Return (x, y) of the center of cell containing provided text 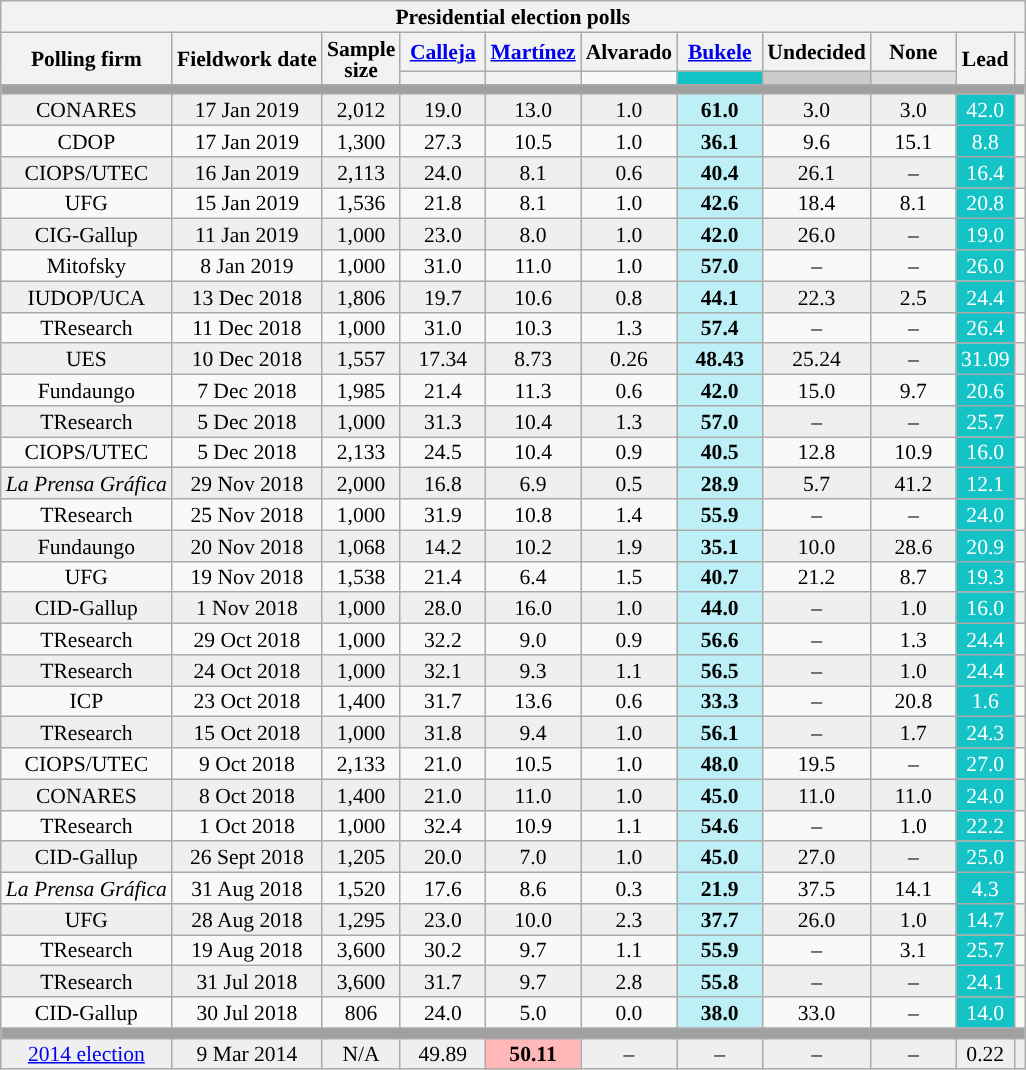
7 Dec 2018 (247, 390)
16.4 (986, 172)
27.3 (442, 142)
N/A (361, 1054)
9 Mar 2014 (247, 1054)
28 Aug 2018 (247, 920)
0.26 (629, 360)
31.09 (986, 360)
15.1 (914, 142)
ICP (86, 702)
1,068 (361, 546)
57.4 (720, 328)
8.0 (532, 234)
0.22 (986, 1054)
44.1 (720, 296)
13.0 (532, 110)
23 Oct 2018 (247, 702)
6.9 (532, 484)
26.4 (986, 328)
1,205 (361, 858)
14.2 (442, 546)
15.0 (816, 390)
15 Jan 2019 (247, 204)
24.5 (442, 452)
14.7 (986, 920)
32.4 (442, 826)
4.3 (986, 888)
10.6 (532, 296)
10.3 (532, 328)
19 Nov 2018 (247, 576)
32.1 (442, 670)
19.7 (442, 296)
1.4 (629, 514)
Alvarado (629, 52)
CDOP (86, 142)
19.3 (986, 576)
33.3 (720, 702)
48.0 (720, 764)
1.9 (629, 546)
24.1 (986, 982)
31.9 (442, 514)
31.3 (442, 422)
1,538 (361, 576)
8 Jan 2019 (247, 266)
33.0 (816, 1012)
9.6 (816, 142)
2.3 (629, 920)
25 Nov 2018 (247, 514)
30.2 (442, 950)
1.7 (914, 732)
56.6 (720, 640)
1,557 (361, 360)
31 Aug 2018 (247, 888)
22.2 (986, 826)
20.6 (986, 390)
0.0 (629, 1012)
38.0 (720, 1012)
0.5 (629, 484)
15 Oct 2018 (247, 732)
13 Dec 2018 (247, 296)
32.2 (442, 640)
2,000 (361, 484)
28.0 (442, 608)
41.2 (914, 484)
1,536 (361, 204)
8.7 (914, 576)
1 Oct 2018 (247, 826)
2014 election (86, 1054)
22.3 (816, 296)
28.6 (914, 546)
56.5 (720, 670)
26.1 (816, 172)
36.1 (720, 142)
1,985 (361, 390)
CIG-Gallup (86, 234)
12.1 (986, 484)
42.6 (720, 204)
21.8 (442, 204)
40.7 (720, 576)
50.11 (532, 1054)
9.0 (532, 640)
19 Aug 2018 (247, 950)
49.89 (442, 1054)
Polling firm (86, 58)
5.0 (532, 1012)
Calleja (442, 52)
1.5 (629, 576)
3.1 (914, 950)
5.7 (816, 484)
10.8 (532, 514)
54.6 (720, 826)
26 Sept 2018 (247, 858)
37.5 (816, 888)
UES (86, 360)
25.24 (816, 360)
20.0 (442, 858)
24.3 (986, 732)
48.43 (720, 360)
Lead (986, 58)
8 Oct 2018 (247, 794)
None (914, 52)
17.34 (442, 360)
11 Jan 2019 (247, 234)
21.2 (816, 576)
0.8 (629, 296)
40.4 (720, 172)
806 (361, 1012)
Samplesize (361, 58)
2.5 (914, 296)
Martínez (532, 52)
11.3 (532, 390)
1 Nov 2018 (247, 608)
56.1 (720, 732)
16.8 (442, 484)
29 Oct 2018 (247, 640)
8.73 (532, 360)
14.1 (914, 888)
30 Jul 2018 (247, 1012)
Undecided (816, 52)
35.1 (720, 546)
Presidential election polls (513, 16)
6.4 (532, 576)
12.8 (816, 452)
10 Dec 2018 (247, 360)
44.0 (720, 608)
2,113 (361, 172)
31.8 (442, 732)
1,300 (361, 142)
9.4 (532, 732)
25.0 (986, 858)
Fieldwork date (247, 58)
20.9 (986, 546)
21.9 (720, 888)
28.9 (720, 484)
29 Nov 2018 (247, 484)
8.8 (986, 142)
7.0 (532, 858)
24 Oct 2018 (247, 670)
18.4 (816, 204)
1,520 (361, 888)
17.6 (442, 888)
20 Nov 2018 (247, 546)
Mitofsky (86, 266)
14.0 (986, 1012)
61.0 (720, 110)
9.3 (532, 670)
31 Jul 2018 (247, 982)
1,295 (361, 920)
16 Jan 2019 (247, 172)
55.8 (720, 982)
37.7 (720, 920)
40.5 (720, 452)
IUDOP/UCA (86, 296)
8.6 (532, 888)
0.3 (629, 888)
Bukele (720, 52)
1,806 (361, 296)
19.5 (816, 764)
2.8 (629, 982)
9 Oct 2018 (247, 764)
1.6 (986, 702)
2,012 (361, 110)
11 Dec 2018 (247, 328)
10.2 (532, 546)
13.6 (532, 702)
